Output the (x, y) coordinate of the center of the cell containing the given text.  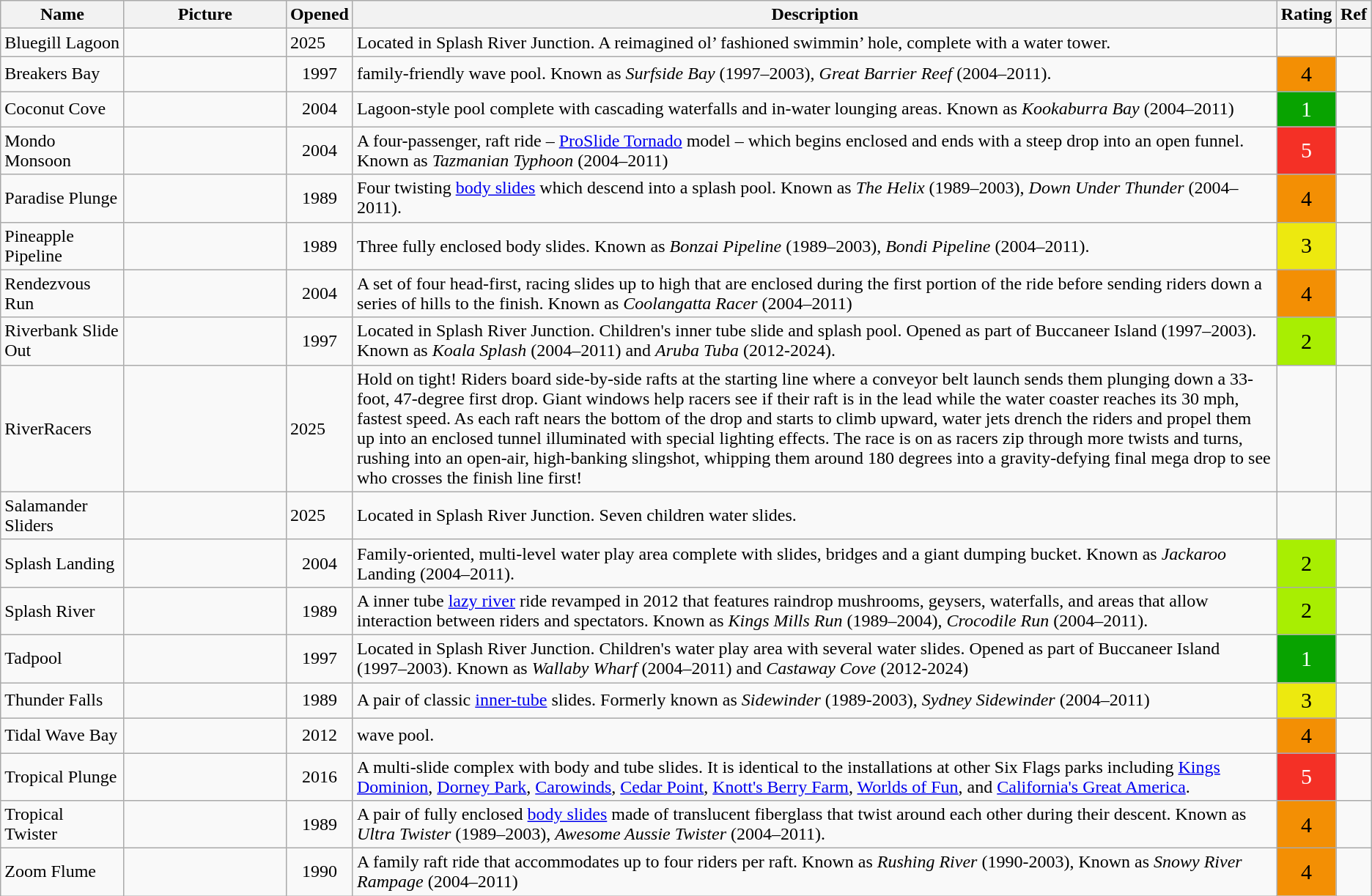
Description (815, 15)
Picture (205, 15)
Tropical Plunge (63, 777)
Salamander Sliders (63, 516)
Thunder Falls (63, 700)
Tadpool (63, 658)
A pair of classic inner-tube slides. Formerly known as Sidewinder (1989-2003), Sydney Sidewinder (2004–2011) (815, 700)
Located in Splash River Junction. A reimagined ol’ fashioned swimmin’ hole, complete with a water tower. (815, 42)
2016 (320, 777)
2012 (320, 736)
Four twisting body slides which descend into a splash pool. Known as The Helix (1989–2003), Down Under Thunder (2004–2011). (815, 198)
Breakers Bay (63, 74)
Ref (1354, 15)
RiverRacers (63, 428)
Name (63, 15)
Zoom Flume (63, 872)
Tidal Wave Bay (63, 736)
Three fully enclosed body slides. Known as Bonzai Pipeline (1989–2003), Bondi Pipeline (2004–2011). (815, 246)
Rendezvous Run (63, 293)
Opened (320, 15)
Paradise Plunge (63, 198)
Mondo Monsoon (63, 151)
Splash Landing (63, 563)
Riverbank Slide Out (63, 341)
A family raft ride that accommodates up to four riders per raft. Known as Rushing River (1990-2003), Known as Snowy River Rampage (2004–2011) (815, 872)
Pineapple Pipeline (63, 246)
Lagoon-style pool complete with cascading waterfalls and in-water lounging areas. Known as Kookaburra Bay (2004–2011) (815, 109)
Bluegill Lagoon (63, 42)
Tropical Twister (63, 825)
family-friendly wave pool. Known as Surfside Bay (1997–2003), Great Barrier Reef (2004–2011). (815, 74)
Family-oriented, multi-level water play area complete with slides, bridges and a giant dumping bucket. Known as Jackaroo Landing (2004–2011). (815, 563)
Rating (1306, 15)
Coconut Cove (63, 109)
1990 (320, 872)
wave pool. (815, 736)
Located in Splash River Junction. Seven children water slides. (815, 516)
Splash River (63, 611)
